Return the [x, y] coordinate for the center point of the cell that contains the specified text.  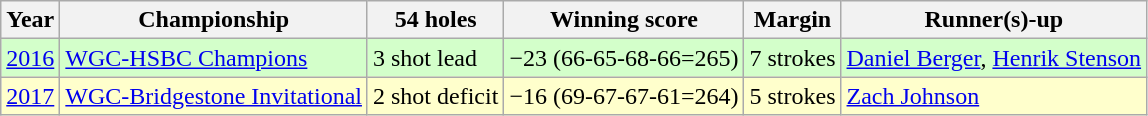
−23 (66-65-68-66=265) [624, 58]
WGC-Bridgestone Invitational [214, 96]
5 strokes [792, 96]
54 holes [435, 20]
Winning score [624, 20]
3 shot lead [435, 58]
2017 [30, 96]
2016 [30, 58]
Zach Johnson [994, 96]
Daniel Berger, Henrik Stenson [994, 58]
2 shot deficit [435, 96]
7 strokes [792, 58]
Year [30, 20]
Margin [792, 20]
Runner(s)-up [994, 20]
Championship [214, 20]
−16 (69-67-67-61=264) [624, 96]
WGC-HSBC Champions [214, 58]
